Provide the (X, Y) coordinate of the cell's center where the given text is located.  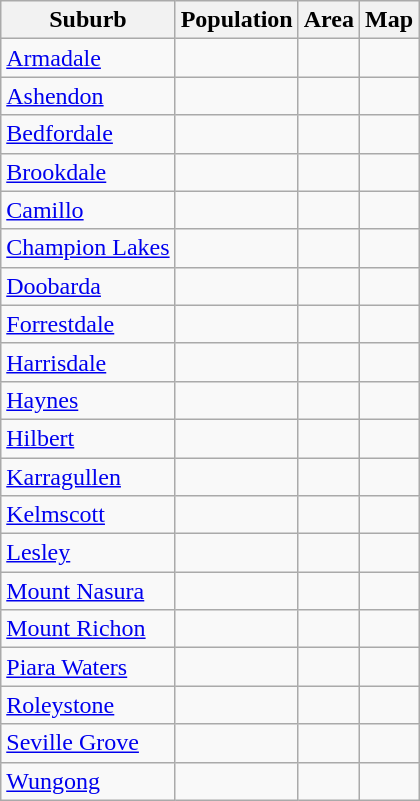
Armadale (88, 58)
Brookdale (88, 172)
Roleystone (88, 705)
Area (328, 20)
Bedfordale (88, 134)
Suburb (88, 20)
Camillo (88, 210)
Champion Lakes (88, 248)
Population (236, 20)
Doobarda (88, 286)
Map (388, 20)
Mount Nasura (88, 591)
Piara Waters (88, 667)
Karragullen (88, 477)
Haynes (88, 400)
Hilbert (88, 438)
Seville Grove (88, 743)
Lesley (88, 553)
Mount Richon (88, 629)
Forrestdale (88, 324)
Kelmscott (88, 515)
Wungong (88, 781)
Ashendon (88, 96)
Harrisdale (88, 362)
